Scan for the cell matching the given text and deliver its [X, Y] coordinate at center. 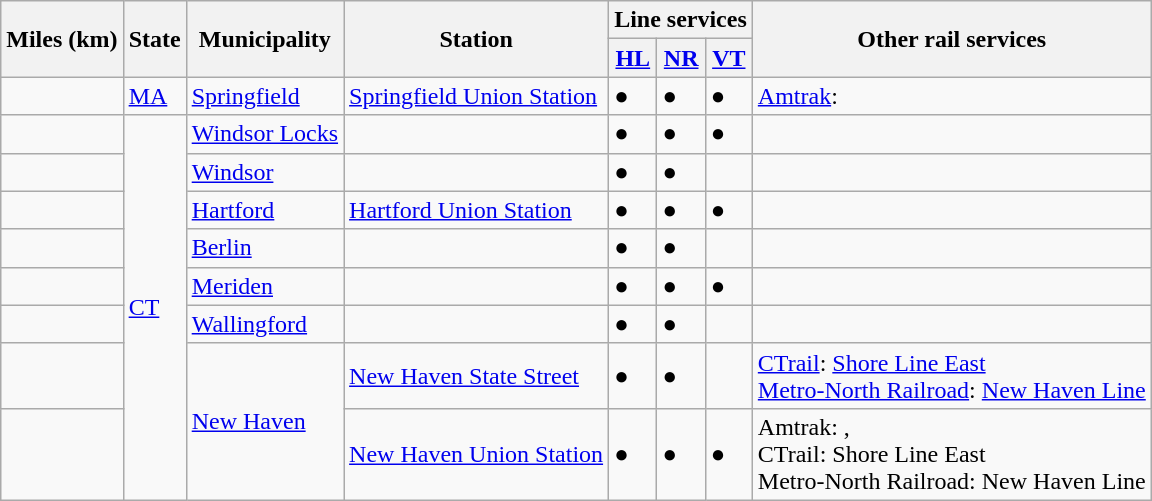
Windsor [264, 172]
Municipality [264, 39]
Other rail services [952, 39]
VT [728, 58]
Line services [681, 20]
HL [633, 58]
New Haven [264, 422]
CTrail: Shore Line East Metro-North Railroad: New Haven Line [952, 376]
Hartford [264, 210]
Windsor Locks [264, 134]
Miles (km) [62, 39]
MA [154, 96]
CT [154, 308]
New Haven Union Station [476, 454]
Amtrak: , CTrail: Shore Line East Metro-North Railroad: New Haven Line [952, 454]
Hartford Union Station [476, 210]
New Haven State Street [476, 376]
Amtrak: [952, 96]
NR [681, 58]
Springfield [264, 96]
Wallingford [264, 324]
State [154, 39]
Meriden [264, 286]
Springfield Union Station [476, 96]
Berlin [264, 248]
Station [476, 39]
